Provide the (x, y) coordinate of the cell's center where the given text is located.  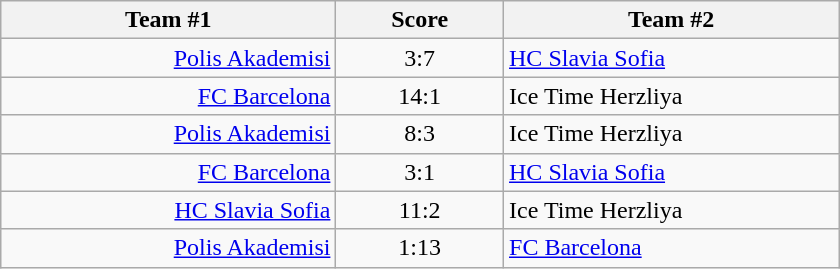
Score (420, 20)
Team #1 (168, 20)
11:2 (420, 210)
14:1 (420, 96)
8:3 (420, 134)
3:1 (420, 172)
Team #2 (672, 20)
1:13 (420, 248)
3:7 (420, 58)
